From the cell containing the given text, extract its center point as (X, Y) coordinate. 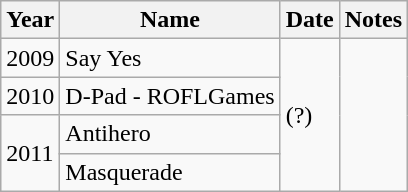
Antihero (170, 134)
2009 (30, 58)
Masquerade (170, 172)
Year (30, 20)
2011 (30, 153)
Notes (373, 20)
Say Yes (170, 58)
Name (170, 20)
2010 (30, 96)
(?) (310, 115)
D-Pad - ROFLGames (170, 96)
Date (310, 20)
